Output the [X, Y] coordinate of the center of the cell containing the given text.  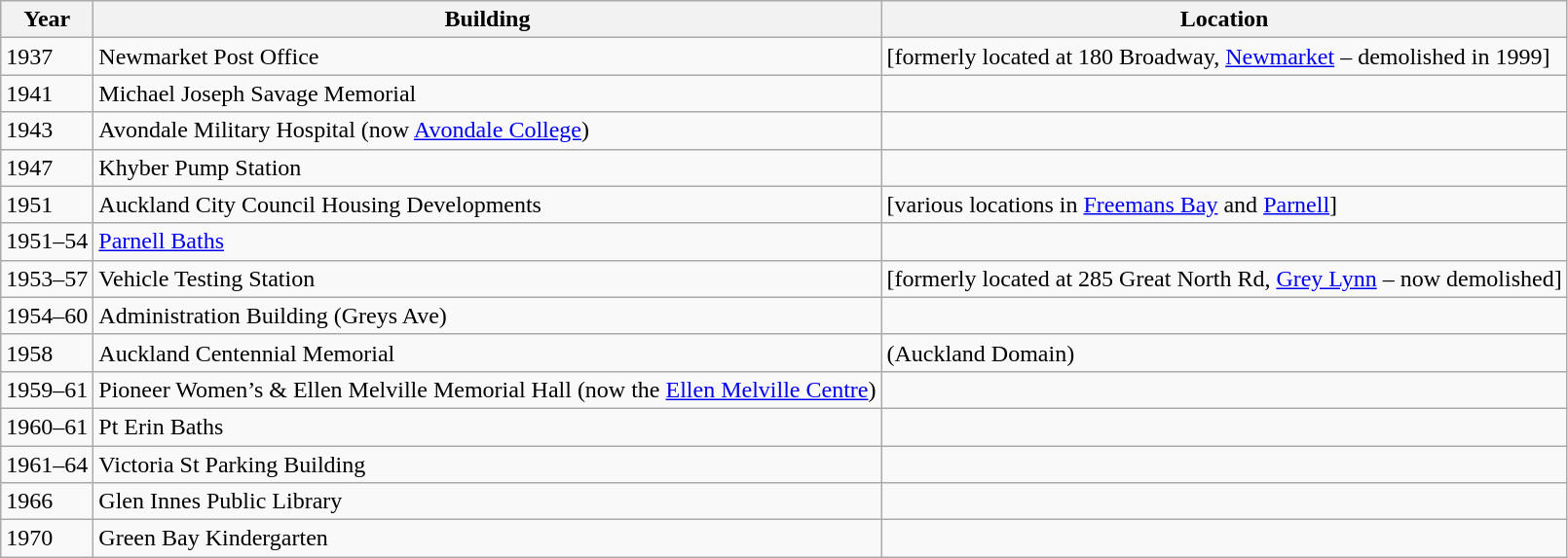
1958 [47, 353]
1953–57 [47, 279]
Michael Joseph Savage Memorial [487, 93]
Auckland Centennial Memorial [487, 353]
Location [1224, 19]
Green Bay Kindergarten [487, 539]
1937 [47, 56]
1951 [47, 205]
1947 [47, 167]
Building [487, 19]
Administration Building (Greys Ave) [487, 316]
Khyber Pump Station [487, 167]
1959–61 [47, 390]
Year [47, 19]
Victoria St Parking Building [487, 465]
1943 [47, 130]
[formerly located at 180 Broadway, Newmarket – demolished in 1999] [1224, 56]
Pt Erin Baths [487, 427]
1961–64 [47, 465]
Newmarket Post Office [487, 56]
(Auckland Domain) [1224, 353]
[formerly located at 285 Great North Rd, Grey Lynn – now demolished] [1224, 279]
[various locations in Freemans Bay and Parnell] [1224, 205]
1951–54 [47, 242]
1966 [47, 502]
1941 [47, 93]
Pioneer Women’s & Ellen Melville Memorial Hall (now the Ellen Melville Centre) [487, 390]
1960–61 [47, 427]
1970 [47, 539]
Parnell Baths [487, 242]
1954–60 [47, 316]
Auckland City Council Housing Developments [487, 205]
Glen Innes Public Library [487, 502]
Vehicle Testing Station [487, 279]
Avondale Military Hospital (now Avondale College) [487, 130]
